Detect which cell encompasses the target text, then output its [X, Y] center coordinate. 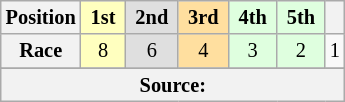
6 [152, 51]
Source: [173, 85]
3rd [203, 17]
1 [335, 51]
8 [104, 51]
5th [301, 17]
2nd [152, 17]
Position [41, 17]
1st [104, 17]
Race [41, 51]
3 [253, 51]
2 [301, 51]
4 [203, 51]
4th [253, 17]
